Detect which cell encompasses the target text, then output its [x, y] center coordinate. 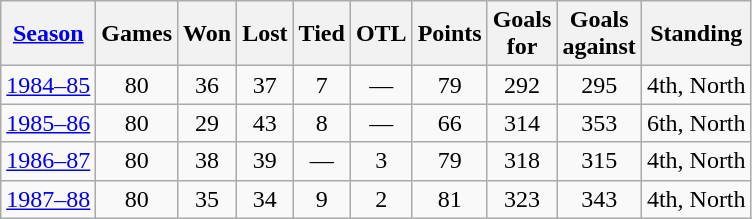
6th, North [696, 123]
8 [322, 123]
Goalsfor [522, 34]
292 [522, 85]
1986–87 [48, 161]
353 [599, 123]
Standing [696, 34]
2 [381, 199]
9 [322, 199]
37 [265, 85]
Goalsagainst [599, 34]
295 [599, 85]
Tied [322, 34]
Season [48, 34]
Won [208, 34]
318 [522, 161]
315 [599, 161]
323 [522, 199]
343 [599, 199]
29 [208, 123]
36 [208, 85]
314 [522, 123]
Games [137, 34]
Points [450, 34]
81 [450, 199]
35 [208, 199]
1987–88 [48, 199]
43 [265, 123]
1985–86 [48, 123]
66 [450, 123]
OTL [381, 34]
39 [265, 161]
3 [381, 161]
34 [265, 199]
38 [208, 161]
1984–85 [48, 85]
7 [322, 85]
Lost [265, 34]
